Pinpoint the cell where the given text exists, returning its (X, Y) midpoint coordinate. 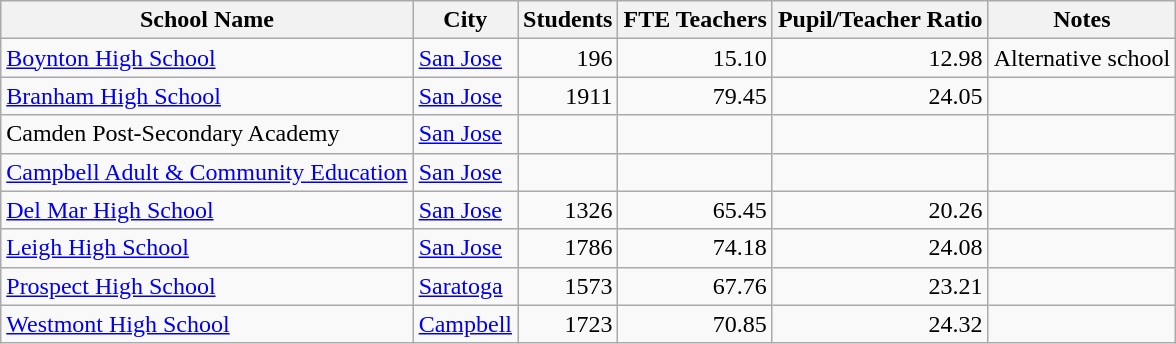
65.45 (695, 210)
Saratoga (465, 286)
24.05 (880, 96)
Campbell (465, 324)
20.26 (880, 210)
79.45 (695, 96)
City (465, 20)
1786 (568, 248)
Del Mar High School (207, 210)
1723 (568, 324)
Notes (1082, 20)
Boynton High School (207, 58)
196 (568, 58)
70.85 (695, 324)
1573 (568, 286)
Students (568, 20)
Prospect High School (207, 286)
Leigh High School (207, 248)
24.32 (880, 324)
12.98 (880, 58)
24.08 (880, 248)
15.10 (695, 58)
Branham High School (207, 96)
Westmont High School (207, 324)
1326 (568, 210)
Camden Post-Secondary Academy (207, 134)
1911 (568, 96)
23.21 (880, 286)
Pupil/Teacher Ratio (880, 20)
67.76 (695, 286)
74.18 (695, 248)
Campbell Adult & Community Education (207, 172)
School Name (207, 20)
FTE Teachers (695, 20)
Alternative school (1082, 58)
